Provide the [X, Y] coordinate of the cell's center where the given text is located.  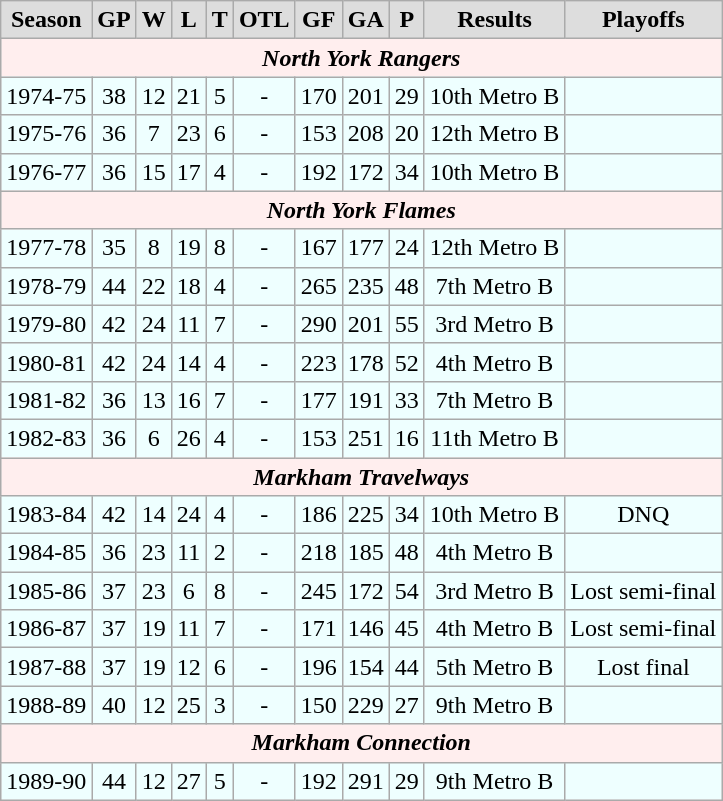
25 [188, 705]
171 [318, 629]
208 [366, 134]
Markham Connection [362, 743]
146 [366, 629]
13 [154, 400]
291 [366, 781]
L [188, 20]
1978-79 [46, 286]
1985-86 [46, 591]
33 [406, 400]
1989-90 [46, 781]
GA [366, 20]
OTL [264, 20]
1986-87 [46, 629]
2 [220, 553]
1975-76 [46, 134]
W [154, 20]
1981-82 [46, 400]
218 [318, 553]
Markham Travelways [362, 477]
North York Rangers [362, 58]
1980-81 [46, 362]
26 [188, 438]
35 [114, 248]
38 [114, 96]
45 [406, 629]
Playoffs [644, 20]
1974-75 [46, 96]
235 [366, 286]
154 [366, 667]
17 [188, 172]
1988-89 [46, 705]
5th Metro B [494, 667]
18 [188, 286]
22 [154, 286]
54 [406, 591]
GP [114, 20]
229 [366, 705]
40 [114, 705]
DNQ [644, 515]
185 [366, 553]
196 [318, 667]
1982-83 [46, 438]
265 [318, 286]
Results [494, 20]
T [220, 20]
1977-78 [46, 248]
1984-85 [46, 553]
North York Flames [362, 210]
3 [220, 705]
Lost final [644, 667]
167 [318, 248]
290 [318, 324]
55 [406, 324]
223 [318, 362]
1987-88 [46, 667]
191 [366, 400]
15 [154, 172]
178 [366, 362]
1979-80 [46, 324]
170 [318, 96]
1983-84 [46, 515]
GF [318, 20]
52 [406, 362]
1976-77 [46, 172]
P [406, 20]
Season [46, 20]
150 [318, 705]
245 [318, 591]
225 [366, 515]
251 [366, 438]
20 [406, 134]
186 [318, 515]
11th Metro B [494, 438]
21 [188, 96]
